Output the [x, y] coordinate of the center of the cell containing the given text.  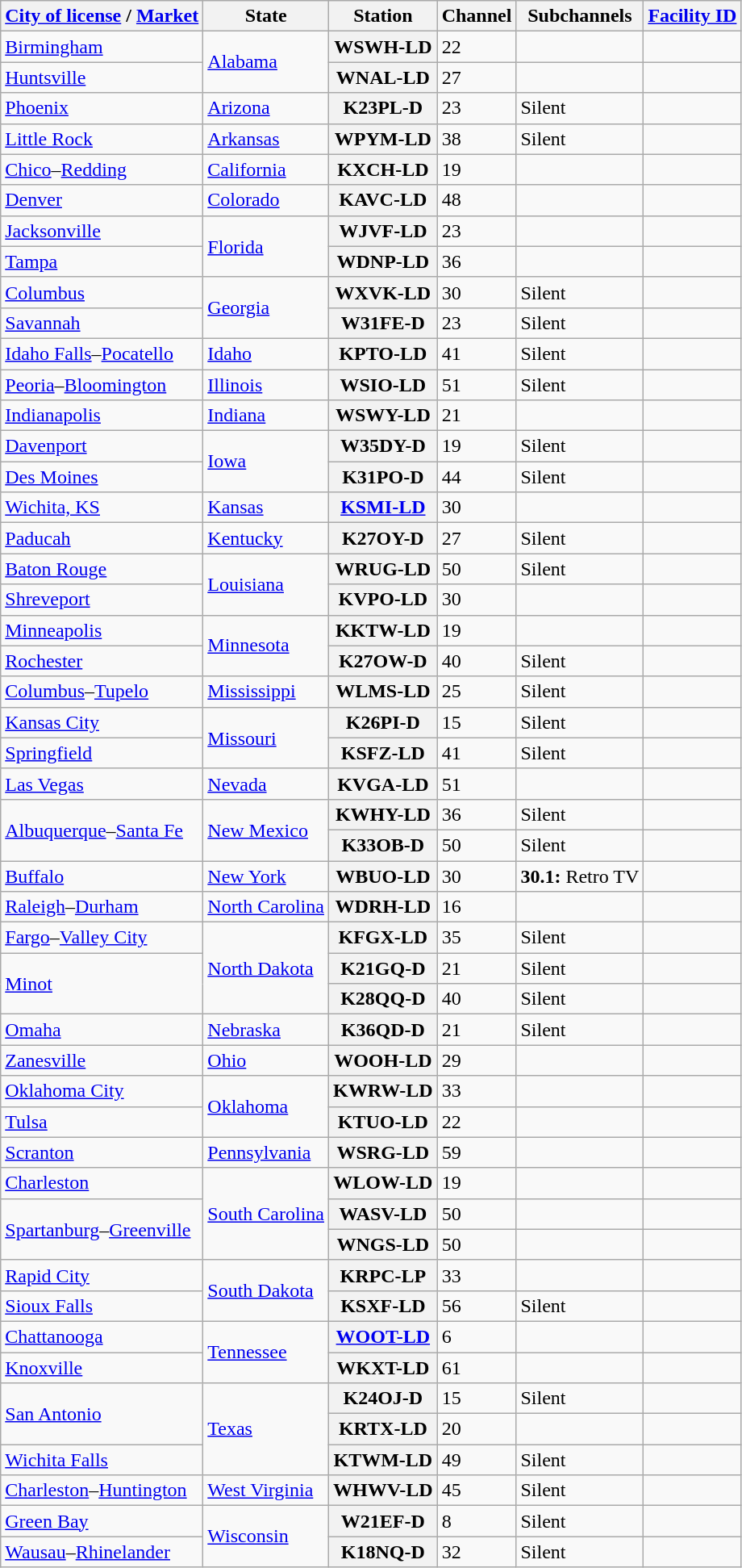
Arkansas [266, 139]
Mississippi [266, 692]
35 [477, 938]
KXCH-LD [382, 169]
Rapid City [102, 1275]
KRTX-LD [382, 1429]
Raleigh–Durham [102, 907]
KSFZ-LD [382, 753]
Subchannels [580, 16]
Des Moines [102, 477]
K26PI-D [382, 722]
WNAL-LD [382, 77]
Alabama [266, 62]
Georgia [266, 307]
Omaha [102, 1030]
Shreveport [102, 600]
K21GQ-D [382, 968]
Jacksonville [102, 231]
South Dakota [266, 1290]
W31FE-D [382, 323]
Buffalo [102, 876]
Minnesota [266, 646]
KRPC-LP [382, 1275]
Louisiana [266, 584]
KWHY-LD [382, 814]
New Mexico [266, 830]
KSXF-LD [382, 1306]
Minot [102, 984]
WSRG-LD [382, 1152]
KVPO-LD [382, 600]
WXVK-LD [382, 292]
Denver [102, 200]
K28QQ-D [382, 999]
Las Vegas [102, 784]
North Carolina [266, 907]
WPYM-LD [382, 139]
Davenport [102, 446]
Green Bay [102, 1521]
K31PO-D [382, 477]
Facility ID [692, 16]
K27OW-D [382, 661]
Charleston [102, 1183]
WOOT-LD [382, 1336]
38 [477, 139]
K33OB-D [382, 845]
WLOW-LD [382, 1183]
44 [477, 477]
16 [477, 907]
KWRW-LD [382, 1091]
Idaho Falls–Pocatello [102, 353]
Kansas City [102, 722]
Kansas [266, 508]
Oklahoma [266, 1106]
Colorado [266, 200]
Spartanburg–Greenville [102, 1229]
Baton Rouge [102, 569]
59 [477, 1152]
Texas [266, 1429]
Wichita Falls [102, 1460]
25 [477, 692]
K23PL-D [382, 108]
Iowa [266, 462]
Little Rock [102, 139]
Rochester [102, 661]
Tennessee [266, 1352]
KSMI-LD [382, 508]
Channel [477, 16]
San Antonio [102, 1414]
WJVF-LD [382, 231]
48 [477, 200]
North Dakota [266, 968]
KTUO-LD [382, 1122]
Oklahoma City [102, 1091]
Kentucky [266, 538]
Minneapolis [102, 630]
WDRH-LD [382, 907]
W35DY-D [382, 446]
Wausau–Rhinelander [102, 1552]
Indianapolis [102, 416]
WRUG-LD [382, 569]
KFGX-LD [382, 938]
Peoria–Bloomington [102, 385]
45 [477, 1491]
Florida [266, 246]
W21EF-D [382, 1521]
8 [477, 1521]
Zanesville [102, 1060]
Springfield [102, 753]
Columbus [102, 292]
Tampa [102, 261]
West Virginia [266, 1491]
WKXT-LD [382, 1368]
Chattanooga [102, 1336]
Nebraska [266, 1030]
K24OJ-D [382, 1399]
Indiana [266, 416]
WHWV-LD [382, 1491]
Chico–Redding [102, 169]
New York [266, 876]
Columbus–Tupelo [102, 692]
20 [477, 1429]
Station [382, 16]
K27OY-D [382, 538]
Huntsville [102, 77]
Knoxville [102, 1368]
Birmingham [102, 47]
Scranton [102, 1152]
61 [477, 1368]
Tulsa [102, 1122]
KAVC-LD [382, 200]
California [266, 169]
Albuquerque–Santa Fe [102, 830]
WLMS-LD [382, 692]
WBUO-LD [382, 876]
KPTO-LD [382, 353]
Arizona [266, 108]
WSWY-LD [382, 416]
WASV-LD [382, 1214]
Illinois [266, 385]
South Carolina [266, 1214]
Fargo–Valley City [102, 938]
Sioux Falls [102, 1306]
56 [477, 1306]
6 [477, 1336]
Ohio [266, 1060]
KKTW-LD [382, 630]
Charleston–Huntington [102, 1491]
Nevada [266, 784]
Phoenix [102, 108]
WDNP-LD [382, 261]
Savannah [102, 323]
WSIO-LD [382, 385]
Pennsylvania [266, 1152]
Wichita, KS [102, 508]
KTWM-LD [382, 1460]
49 [477, 1460]
29 [477, 1060]
Missouri [266, 738]
WOOH-LD [382, 1060]
State [266, 16]
WNGS-LD [382, 1244]
City of license / Market [102, 16]
30.1: Retro TV [580, 876]
32 [477, 1552]
Paducah [102, 538]
K36QD-D [382, 1030]
Wisconsin [266, 1537]
KVGA-LD [382, 784]
Idaho [266, 353]
WSWH-LD [382, 47]
K18NQ-D [382, 1552]
